Scan for the cell matching the given text and deliver its (X, Y) coordinate at center. 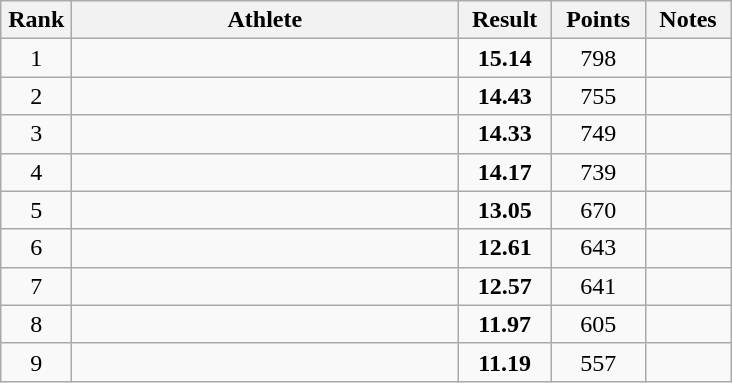
Athlete (265, 20)
739 (598, 172)
643 (598, 248)
12.61 (505, 248)
14.33 (505, 134)
14.17 (505, 172)
Rank (36, 20)
670 (598, 210)
557 (598, 362)
6 (36, 248)
2 (36, 96)
1 (36, 58)
3 (36, 134)
12.57 (505, 286)
13.05 (505, 210)
755 (598, 96)
Notes (688, 20)
11.19 (505, 362)
5 (36, 210)
15.14 (505, 58)
14.43 (505, 96)
749 (598, 134)
Result (505, 20)
Points (598, 20)
7 (36, 286)
8 (36, 324)
4 (36, 172)
798 (598, 58)
641 (598, 286)
605 (598, 324)
11.97 (505, 324)
9 (36, 362)
